Return [X, Y] of the center of cell containing provided text 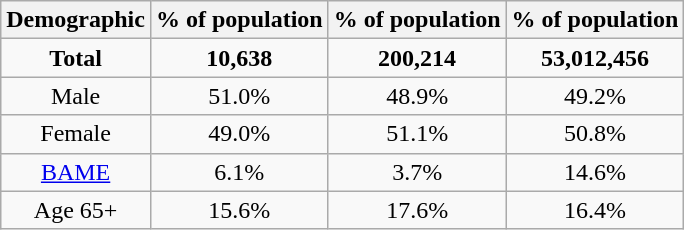
Male [76, 96]
3.7% [417, 172]
16.4% [595, 210]
6.1% [239, 172]
10,638 [239, 58]
Total [76, 58]
Demographic [76, 20]
53,012,456 [595, 58]
17.6% [417, 210]
200,214 [417, 58]
49.0% [239, 134]
14.6% [595, 172]
BAME [76, 172]
15.6% [239, 210]
Female [76, 134]
51.0% [239, 96]
51.1% [417, 134]
Age 65+ [76, 210]
49.2% [595, 96]
50.8% [595, 134]
48.9% [417, 96]
